Provide the [X, Y] coordinate of the cell's center where the given text is located.  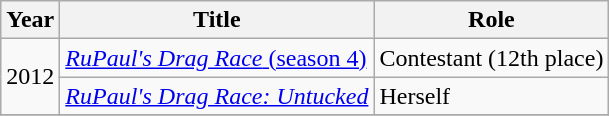
2012 [30, 77]
Role [492, 20]
Contestant (12th place) [492, 58]
RuPaul's Drag Race: Untucked [217, 96]
Year [30, 20]
Herself [492, 96]
Title [217, 20]
RuPaul's Drag Race (season 4) [217, 58]
